Detect which cell encompasses the target text, then output its (X, Y) center coordinate. 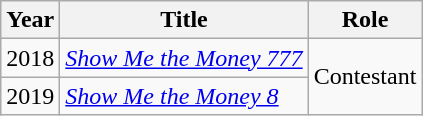
Show Me the Money 777 (184, 58)
2019 (30, 96)
Role (365, 20)
Contestant (365, 77)
Year (30, 20)
Title (184, 20)
2018 (30, 58)
Show Me the Money 8 (184, 96)
